Pinpoint the cell where the given text exists, returning its [x, y] midpoint coordinate. 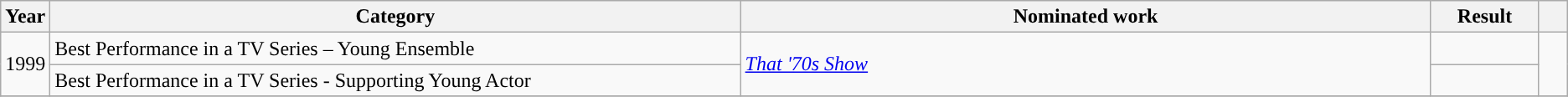
Category [395, 17]
Best Performance in a TV Series – Young Ensemble [395, 48]
Nominated work [1086, 17]
That '70s Show [1086, 64]
Best Performance in a TV Series - Supporting Young Actor [395, 80]
Result [1484, 17]
Year [25, 17]
1999 [25, 64]
